For the text-containing cell, return its midpoint in (x, y) coordinate format. 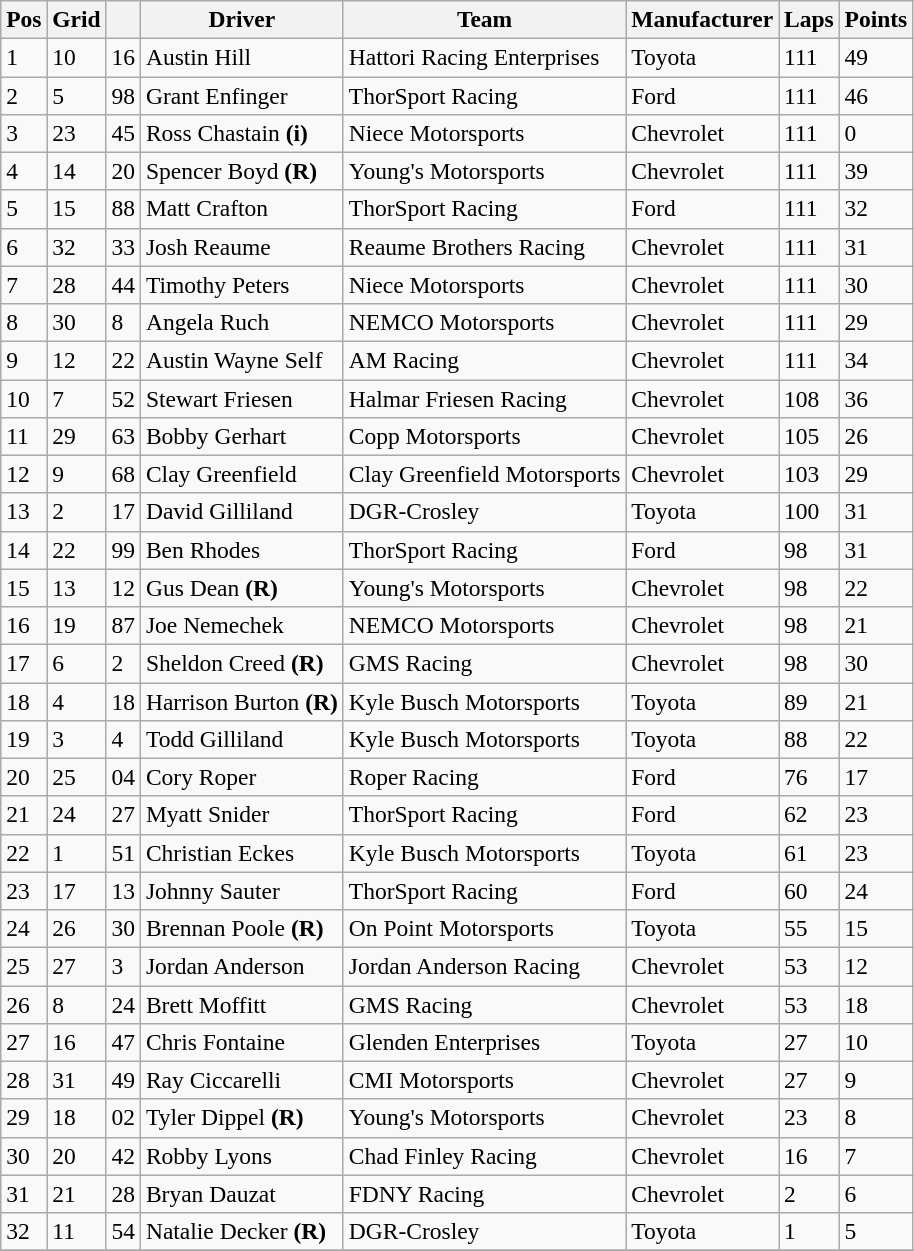
Roper Racing (484, 777)
Brennan Poole (R) (242, 928)
On Point Motorsports (484, 928)
Driver (242, 19)
39 (876, 171)
Timothy Peters (242, 285)
AM Racing (484, 360)
David Gilliland (242, 512)
51 (123, 853)
Natalie Decker (R) (242, 1231)
100 (810, 512)
105 (810, 436)
Harrison Burton (R) (242, 701)
62 (810, 815)
47 (123, 1042)
Myatt Snider (242, 815)
55 (810, 928)
Cory Roper (242, 777)
Christian Eckes (242, 853)
44 (123, 285)
108 (810, 398)
Ben Rhodes (242, 550)
Ross Chastain (i) (242, 133)
34 (876, 360)
Josh Reaume (242, 247)
76 (810, 777)
Bryan Dauzat (242, 1194)
Todd Gilliland (242, 739)
87 (123, 625)
99 (123, 550)
46 (876, 95)
60 (810, 891)
Joe Nemechek (242, 625)
Stewart Friesen (242, 398)
Team (484, 19)
0 (876, 133)
Austin Hill (242, 57)
Chris Fontaine (242, 1042)
Grid (76, 19)
Bobby Gerhart (242, 436)
45 (123, 133)
Austin Wayne Self (242, 360)
Clay Greenfield Motorsports (484, 474)
FDNY Racing (484, 1194)
Points (876, 19)
CMI Motorsports (484, 1080)
103 (810, 474)
Jordan Anderson (242, 966)
Sheldon Creed (R) (242, 663)
Reaume Brothers Racing (484, 247)
68 (123, 474)
04 (123, 777)
Gus Dean (R) (242, 588)
Grant Enfinger (242, 95)
Hattori Racing Enterprises (484, 57)
Johnny Sauter (242, 891)
33 (123, 247)
Chad Finley Racing (484, 1156)
Brett Moffitt (242, 1004)
Pos (24, 19)
63 (123, 436)
Robby Lyons (242, 1156)
Halmar Friesen Racing (484, 398)
Glenden Enterprises (484, 1042)
89 (810, 701)
Laps (810, 19)
Tyler Dippel (R) (242, 1118)
61 (810, 853)
42 (123, 1156)
36 (876, 398)
54 (123, 1231)
02 (123, 1118)
52 (123, 398)
Spencer Boyd (R) (242, 171)
Jordan Anderson Racing (484, 966)
Copp Motorsports (484, 436)
Angela Ruch (242, 322)
Ray Ciccarelli (242, 1080)
Matt Crafton (242, 209)
Clay Greenfield (242, 474)
Manufacturer (702, 19)
